Locate the cell with the specified text and output its [X, Y] center coordinate. 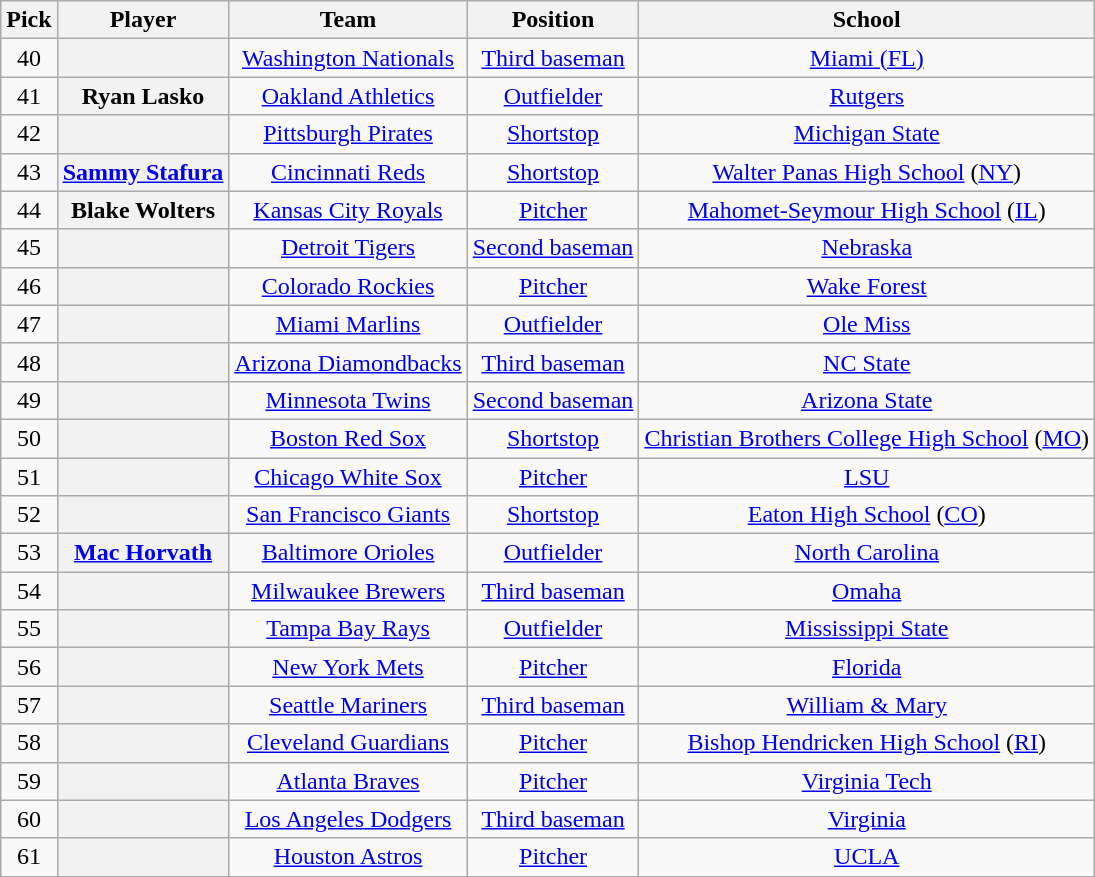
LSU [867, 477]
44 [29, 210]
60 [29, 819]
Chicago White Sox [348, 477]
Mississippi State [867, 629]
Milwaukee Brewers [348, 591]
52 [29, 515]
Cincinnati Reds [348, 172]
Blake Wolters [143, 210]
47 [29, 324]
48 [29, 362]
Christian Brothers College High School (MO) [867, 438]
45 [29, 248]
58 [29, 743]
UCLA [867, 857]
Cleveland Guardians [348, 743]
Arizona State [867, 400]
Kansas City Royals [348, 210]
Ole Miss [867, 324]
50 [29, 438]
41 [29, 96]
Nebraska [867, 248]
Los Angeles Dodgers [348, 819]
Arizona Diamondbacks [348, 362]
51 [29, 477]
Seattle Mariners [348, 705]
Wake Forest [867, 286]
Baltimore Orioles [348, 553]
Colorado Rockies [348, 286]
Position [553, 20]
Florida [867, 667]
San Francisco Giants [348, 515]
53 [29, 553]
Virginia [867, 819]
Sammy Stafura [143, 172]
Bishop Hendricken High School (RI) [867, 743]
55 [29, 629]
Ryan Lasko [143, 96]
School [867, 20]
Oakland Athletics [348, 96]
Miami Marlins [348, 324]
Omaha [867, 591]
Michigan State [867, 134]
61 [29, 857]
Team [348, 20]
Mac Horvath [143, 553]
NC State [867, 362]
57 [29, 705]
Boston Red Sox [348, 438]
North Carolina [867, 553]
Miami (FL) [867, 58]
Eaton High School (CO) [867, 515]
54 [29, 591]
Tampa Bay Rays [348, 629]
Walter Panas High School (NY) [867, 172]
Washington Nationals [348, 58]
46 [29, 286]
Rutgers [867, 96]
42 [29, 134]
Houston Astros [348, 857]
William & Mary [867, 705]
Mahomet-Seymour High School (IL) [867, 210]
Atlanta Braves [348, 781]
43 [29, 172]
Pick [29, 20]
Virginia Tech [867, 781]
56 [29, 667]
Player [143, 20]
Pittsburgh Pirates [348, 134]
40 [29, 58]
49 [29, 400]
59 [29, 781]
Detroit Tigers [348, 248]
New York Mets [348, 667]
Minnesota Twins [348, 400]
